Pinpoint the cell where the given text exists, returning its (X, Y) midpoint coordinate. 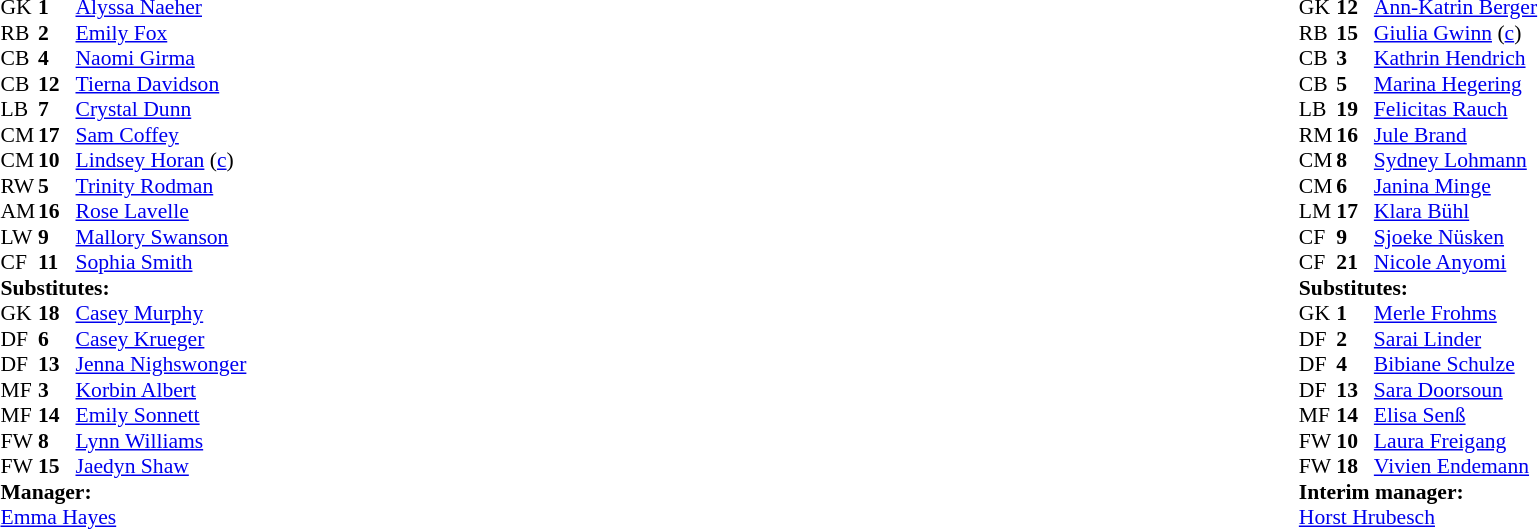
Nicole Anyomi (1456, 263)
RW (19, 186)
Casey Murphy (162, 313)
LW (19, 237)
19 (1355, 109)
Sara Doorsoun (1456, 390)
Merle Frohms (1456, 313)
Naomi Girma (162, 59)
Tierna Davidson (162, 84)
Emily Fox (162, 33)
Sam Coffey (162, 135)
Emily Sonnett (162, 415)
Jule Brand (1456, 135)
Interim manager: (1418, 492)
Sydney Lohmann (1456, 161)
1 (1355, 313)
Janina Minge (1456, 186)
21 (1355, 263)
Elisa Senß (1456, 415)
Kathrin Hendrich (1456, 59)
12 (57, 84)
Bibiane Schulze (1456, 365)
Sophia Smith (162, 263)
Marina Hegering (1456, 84)
LM (1318, 211)
AM (19, 211)
Manager: (123, 492)
Laura Freigang (1456, 441)
11 (57, 263)
Trinity Rodman (162, 186)
Felicitas Rauch (1456, 109)
7 (57, 109)
RM (1318, 135)
Sjoeke Nüsken (1456, 237)
Vivien Endemann (1456, 467)
Lynn Williams (162, 441)
Jaedyn Shaw (162, 467)
Casey Krueger (162, 339)
Lindsey Horan (c) (162, 161)
Sarai Linder (1456, 339)
Giulia Gwinn (c) (1456, 33)
Rose Lavelle (162, 211)
Klara Bühl (1456, 211)
Korbin Albert (162, 390)
Jenna Nighswonger (162, 365)
Mallory Swanson (162, 237)
Crystal Dunn (162, 109)
